Scan for the cell matching the given text and deliver its (X, Y) coordinate at center. 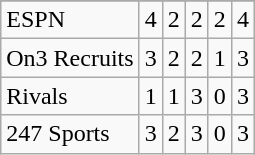
Rivals (70, 96)
247 Sports (70, 134)
ESPN (70, 20)
On3 Recruits (70, 58)
